Return the (x, y) coordinate for the center point of the cell that contains the specified text.  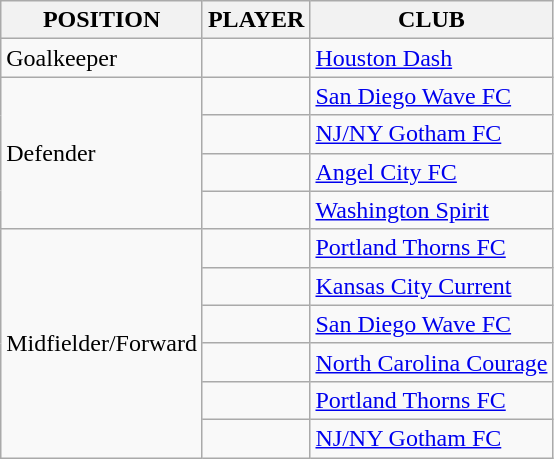
Houston Dash (432, 58)
Goalkeeper (102, 58)
Midfielder/Forward (102, 343)
Kansas City Current (432, 286)
POSITION (102, 20)
CLUB (432, 20)
Defender (102, 153)
Washington Spirit (432, 210)
PLAYER (256, 20)
Angel City FC (432, 172)
North Carolina Courage (432, 362)
